Output the [x, y] coordinate of the center of the cell containing the given text.  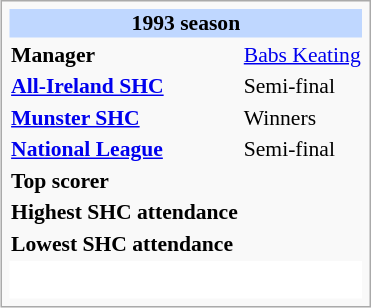
Top scorer [125, 180]
Highest SHC attendance [125, 212]
Babs Keating [302, 54]
Winners [302, 117]
Lowest SHC attendance [125, 243]
All-Ireland SHC [125, 86]
1993 season [186, 23]
Munster SHC [125, 117]
National League [125, 149]
Manager [125, 54]
